From the cell containing the given text, extract its center point as [X, Y] coordinate. 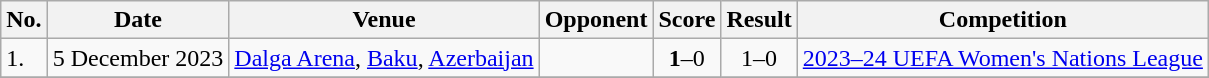
5 December 2023 [138, 58]
Dalga Arena, Baku, Azerbaijan [384, 58]
Date [138, 20]
1. [24, 58]
Venue [384, 20]
Score [687, 20]
2023–24 UEFA Women's Nations League [1002, 58]
No. [24, 20]
Competition [1002, 20]
Opponent [596, 20]
Result [759, 20]
